Scan for the cell matching the given text and deliver its (X, Y) coordinate at center. 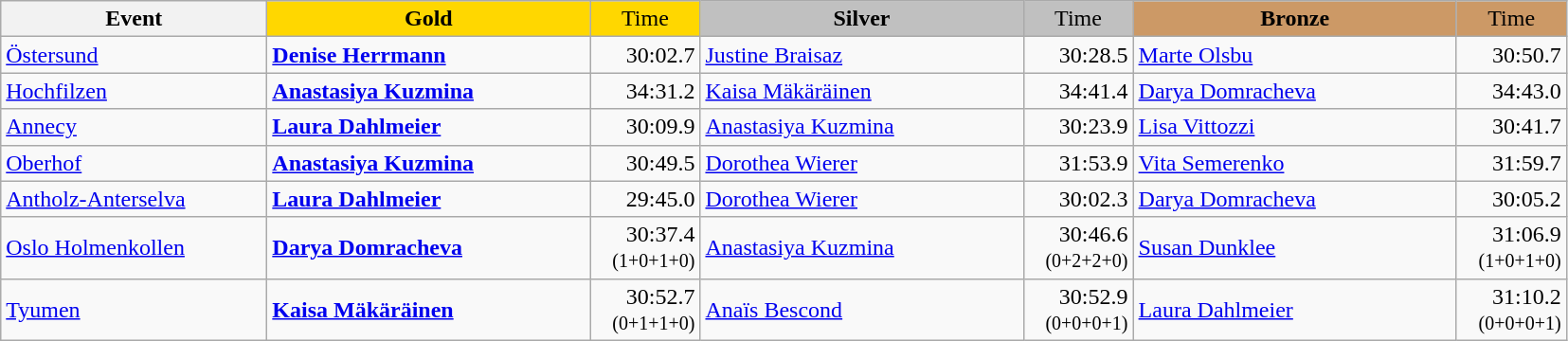
Anaïs Bescond (862, 309)
31:59.7 (1511, 163)
31:06.9(1+0+1+0) (1511, 248)
30:05.2 (1511, 199)
30:23.9 (1078, 127)
Denise Herrmann (428, 55)
34:43.0 (1511, 91)
29:45.0 (645, 199)
30:50.7 (1511, 55)
Justine Braisaz (862, 55)
30:41.7 (1511, 127)
Gold (428, 19)
30:02.3 (1078, 199)
Bronze (1294, 19)
Vita Semerenko (1294, 163)
30:52.9(0+0+0+1) (1078, 309)
Silver (862, 19)
Antholz-Anterselva (135, 199)
30:46.6(0+2+2+0) (1078, 248)
34:41.4 (1078, 91)
Susan Dunklee (1294, 248)
30:28.5 (1078, 55)
30:52.7(0+1+1+0) (645, 309)
Marte Olsbu (1294, 55)
Annecy (135, 127)
31:10.2(0+0+0+1) (1511, 309)
Hochfilzen (135, 91)
Oslo Holmenkollen (135, 248)
30:02.7 (645, 55)
31:53.9 (1078, 163)
30:37.4(1+0+1+0) (645, 248)
Tyumen (135, 309)
Östersund (135, 55)
30:49.5 (645, 163)
34:31.2 (645, 91)
Lisa Vittozzi (1294, 127)
Oberhof (135, 163)
Event (135, 19)
30:09.9 (645, 127)
